Provide the [x, y] coordinate of the cell's center where the given text is located.  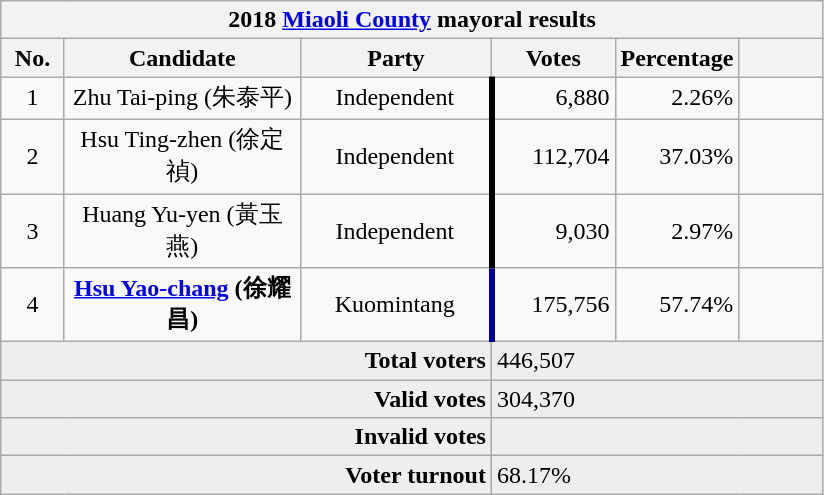
446,507 [657, 361]
Invalid votes [246, 437]
112,704 [553, 156]
304,370 [657, 399]
2.97% [677, 231]
Huang Yu-yen (黃玉燕) [182, 231]
2 [33, 156]
175,756 [553, 305]
6,880 [553, 98]
Votes [553, 58]
Hsu Ting-zhen (徐定禎) [182, 156]
Voter turnout [246, 475]
Percentage [677, 58]
4 [33, 305]
Hsu Yao-chang (徐耀昌) [182, 305]
Kuomintang [396, 305]
37.03% [677, 156]
Total voters [246, 361]
1 [33, 98]
Zhu Tai-ping (朱泰平) [182, 98]
No. [33, 58]
3 [33, 231]
Candidate [182, 58]
9,030 [553, 231]
68.17% [657, 475]
Party [396, 58]
2018 Miaoli County mayoral results [412, 20]
57.74% [677, 305]
Valid votes [246, 399]
2.26% [677, 98]
